Extract the (X, Y) coordinate from the center of the cell holding the provided text.  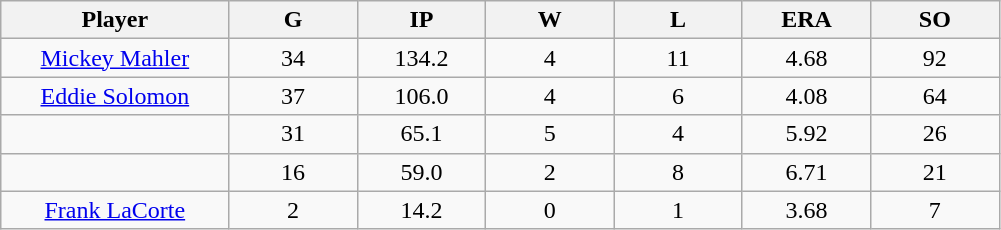
64 (935, 96)
34 (293, 58)
8 (678, 172)
G (293, 20)
Player (115, 20)
5.92 (806, 134)
65.1 (421, 134)
Eddie Solomon (115, 96)
Frank LaCorte (115, 210)
59.0 (421, 172)
6 (678, 96)
L (678, 20)
11 (678, 58)
W (550, 20)
6.71 (806, 172)
IP (421, 20)
5 (550, 134)
92 (935, 58)
106.0 (421, 96)
26 (935, 134)
21 (935, 172)
134.2 (421, 58)
1 (678, 210)
SO (935, 20)
16 (293, 172)
Mickey Mahler (115, 58)
3.68 (806, 210)
0 (550, 210)
7 (935, 210)
4.68 (806, 58)
ERA (806, 20)
4.08 (806, 96)
31 (293, 134)
37 (293, 96)
14.2 (421, 210)
